Return (X, Y) of the center of cell containing provided text 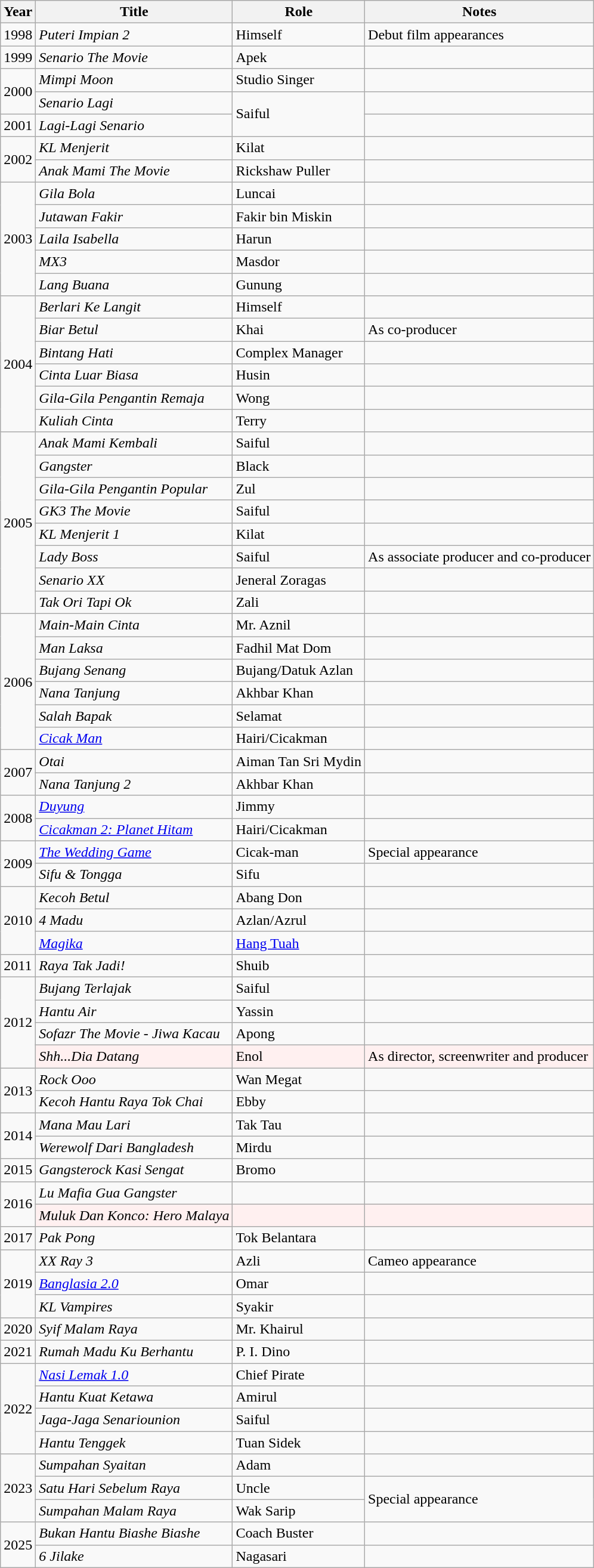
Puteri Impian 2 (134, 35)
Apek (299, 57)
2023 (18, 1488)
Sifu (299, 875)
2015 (18, 1170)
Sumpahan Malam Raya (134, 1511)
Gila-Gila Pengantin Remaja (134, 398)
Tuan Sidek (299, 1443)
Lang Buana (134, 285)
Gila Bola (134, 193)
Kuliah Cinta (134, 421)
As associate producer and co-producer (479, 557)
Mimpi Moon (134, 80)
Amirul (299, 1397)
KL Vampires (134, 1306)
2004 (18, 364)
Cameo appearance (479, 1261)
Masdor (299, 261)
Zali (299, 602)
Black (299, 466)
Hantu Kuat Ketawa (134, 1397)
MX3 (134, 261)
Tok Belantara (299, 1238)
Harun (299, 239)
Laila Isabella (134, 239)
Gunung (299, 285)
6 Jilake (134, 1556)
Main-Main Cinta (134, 625)
2013 (18, 1091)
Shuib (299, 965)
Hantu Tenggek (134, 1443)
2009 (18, 863)
2008 (18, 818)
2012 (18, 1022)
Muluk Dan Konco: Hero Malaya (134, 1215)
Sumpahan Syaitan (134, 1465)
Lady Boss (134, 557)
Syakir (299, 1306)
Kecoh Hantu Raya Tok Chai (134, 1102)
Wan Megat (299, 1079)
Senario XX (134, 579)
Man Laksa (134, 647)
2001 (18, 125)
2011 (18, 965)
Pak Pong (134, 1238)
Jeneral Zoragas (299, 579)
As co-producer (479, 330)
Salah Bapak (134, 716)
GK3 The Movie (134, 511)
Mr. Aznil (299, 625)
XX Ray 3 (134, 1261)
Satu Hari Sebelum Raya (134, 1488)
Khai (299, 330)
The Wedding Game (134, 852)
Chief Pirate (299, 1374)
Jimmy (299, 807)
KL Menjerit 1 (134, 534)
Banglasia 2.0 (134, 1283)
Bujang Terlajak (134, 988)
Selamat (299, 716)
Biar Betul (134, 330)
Ebby (299, 1102)
Role (299, 12)
Kecoh Betul (134, 897)
Azlan/Azrul (299, 920)
Raya Tak Jadi! (134, 965)
Mr. Khairul (299, 1329)
Berlari Ke Langit (134, 307)
Hang Tuah (299, 943)
2010 (18, 920)
2020 (18, 1329)
2000 (18, 91)
Cicak-man (299, 852)
Cicakman 2: Planet Hitam (134, 829)
1999 (18, 57)
Complex Manager (299, 353)
Gila-Gila Pengantin Popular (134, 489)
As director, screenwriter and producer (479, 1057)
Abang Don (299, 897)
Terry (299, 421)
Werewolf Dari Bangladesh (134, 1147)
Aiman Tan Sri Mydin (299, 761)
2022 (18, 1408)
Nasi Lemak 1.0 (134, 1374)
Senario The Movie (134, 57)
Bujang/Datuk Azlan (299, 671)
2016 (18, 1204)
Adam (299, 1465)
KL Menjerit (134, 148)
1998 (18, 35)
2005 (18, 523)
Enol (299, 1057)
Mirdu (299, 1147)
Gangster (134, 466)
Nagasari (299, 1556)
Lu Mafia Gua Gangster (134, 1193)
Title (134, 12)
Otai (134, 761)
2007 (18, 773)
Zul (299, 489)
Magika (134, 943)
Bujang Senang (134, 671)
Duyung (134, 807)
Studio Singer (299, 80)
Azli (299, 1261)
Coach Buster (299, 1533)
Tak Ori Tapi Ok (134, 602)
Apong (299, 1034)
Hantu Air (134, 1011)
Tak Tau (299, 1125)
Syif Malam Raya (134, 1329)
2006 (18, 681)
Rock Ooo (134, 1079)
Rumah Madu Ku Berhantu (134, 1351)
Sofazr The Movie - Jiwa Kacau (134, 1034)
Nana Tanjung 2 (134, 784)
Year (18, 12)
Bromo (299, 1170)
Luncai (299, 193)
Bintang Hati (134, 353)
Nana Tanjung (134, 693)
Wong (299, 398)
Shh...Dia Datang (134, 1057)
Uncle (299, 1488)
4 Madu (134, 920)
Fakir bin Miskin (299, 216)
Rickshaw Puller (299, 171)
Debut film appearances (479, 35)
Senario Lagi (134, 103)
Yassin (299, 1011)
2021 (18, 1351)
2014 (18, 1136)
Sifu & Tongga (134, 875)
Wak Sarip (299, 1511)
2017 (18, 1238)
Jutawan Fakir (134, 216)
Fadhil Mat Dom (299, 647)
2019 (18, 1283)
Anak Mami Kembali (134, 443)
Lagi-Lagi Senario (134, 125)
Notes (479, 12)
Mana Mau Lari (134, 1125)
Cinta Luar Biasa (134, 375)
Gangsterock Kasi Sengat (134, 1170)
P. I. Dino (299, 1351)
Jaga-Jaga Senariounion (134, 1420)
Bukan Hantu Biashe Biashe (134, 1533)
2002 (18, 159)
Omar (299, 1283)
Husin (299, 375)
Anak Mami The Movie (134, 171)
2025 (18, 1545)
Cicak Man (134, 739)
2003 (18, 239)
